From the cell containing the given text, extract its center point as (x, y) coordinate. 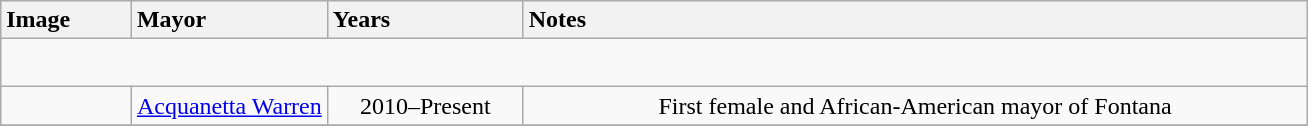
Acquanetta Warren (229, 106)
Notes (915, 20)
Mayor (229, 20)
2010–Present (425, 106)
Image (66, 20)
Years (425, 20)
First female and African-American mayor of Fontana (915, 106)
